Return the (x, y) coordinate for the center point of the cell that contains the specified text.  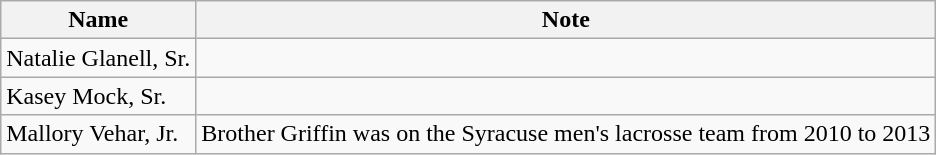
Note (566, 20)
Brother Griffin was on the Syracuse men's lacrosse team from 2010 to 2013 (566, 134)
Kasey Mock, Sr. (98, 96)
Name (98, 20)
Natalie Glanell, Sr. (98, 58)
Mallory Vehar, Jr. (98, 134)
